Detect which cell encompasses the target text, then output its (x, y) center coordinate. 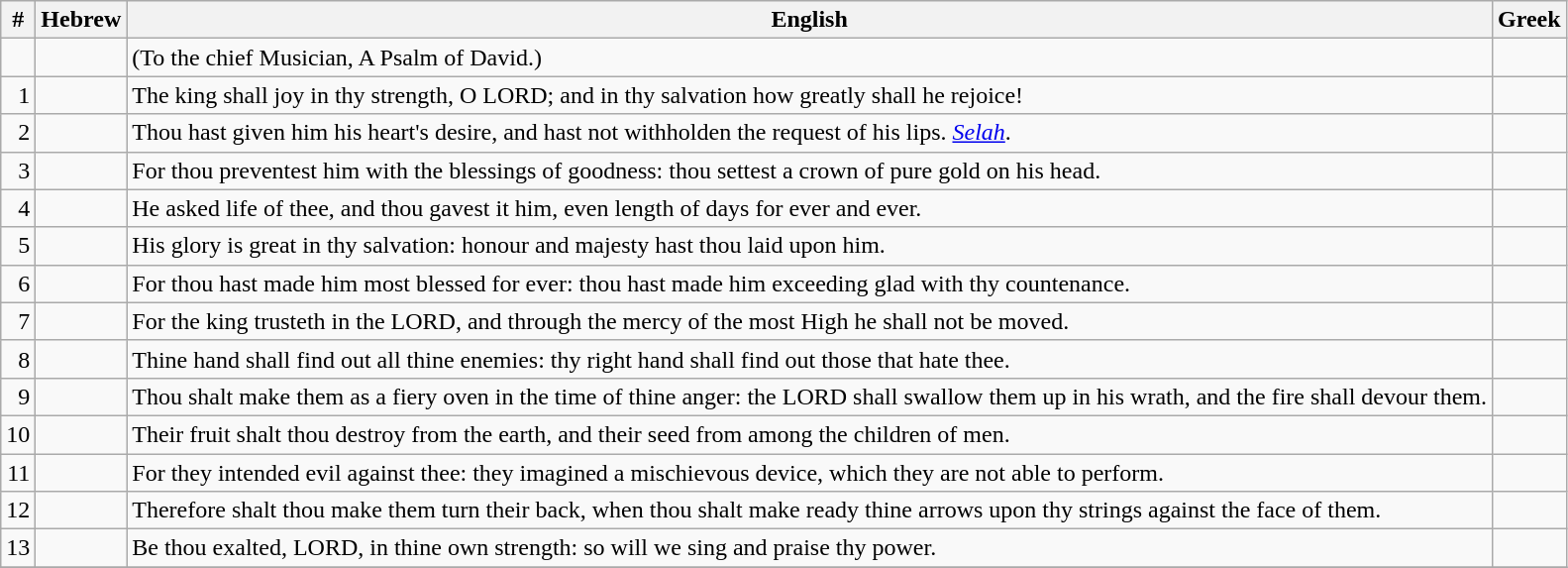
# (18, 20)
Thou shalt make them as a fiery oven in the time of thine anger: the LORD shall swallow them up in his wrath, and the fire shall devour them. (810, 397)
Their fruit shalt thou destroy from the earth, and their seed from among the children of men. (810, 434)
2 (18, 133)
1 (18, 95)
English (810, 20)
9 (18, 397)
For they intended evil against thee: they imagined a mischievous device, which they are not able to perform. (810, 473)
Greek (1529, 20)
10 (18, 434)
(To the chief Musician, A Psalm of David.) (810, 57)
For the king trusteth in the LORD, and through the mercy of the most High he shall not be moved. (810, 321)
4 (18, 208)
Thine hand shall find out all thine enemies: thy right hand shall find out those that hate thee. (810, 359)
He asked life of thee, and thou gavest it him, even length of days for ever and ever. (810, 208)
For thou hast made him most blessed for ever: thou hast made him exceeding glad with thy countenance. (810, 284)
Hebrew (81, 20)
5 (18, 246)
For thou preventest him with the blessings of goodness: thou settest a crown of pure gold on his head. (810, 170)
8 (18, 359)
His glory is great in thy salvation: honour and majesty hast thou laid upon him. (810, 246)
Be thou exalted, LORD, in thine own strength: so will we sing and praise thy power. (810, 548)
Therefore shalt thou make them turn their back, when thou shalt make ready thine arrows upon thy strings against the face of them. (810, 511)
7 (18, 321)
3 (18, 170)
Thou hast given him his heart's desire, and hast not withholden the request of his lips. Selah. (810, 133)
13 (18, 548)
11 (18, 473)
The king shall joy in thy strength, O LORD; and in thy salvation how greatly shall he rejoice! (810, 95)
12 (18, 511)
6 (18, 284)
